Search for the cell housing the specified text and yield its [x, y] center coordinate. 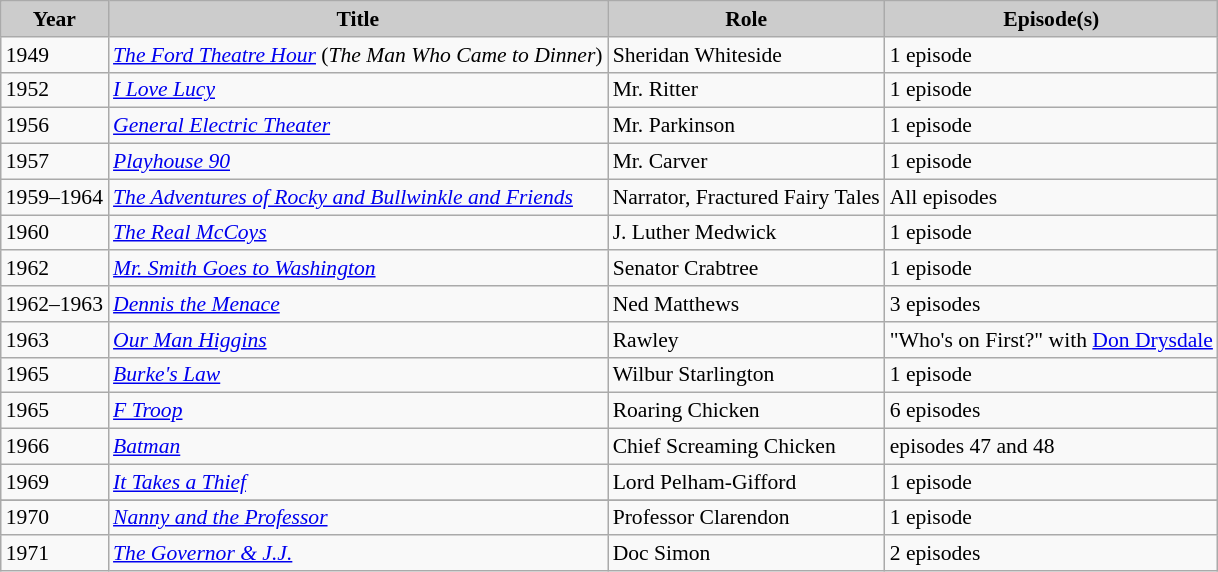
Rawley [746, 340]
1957 [54, 162]
Mr. Carver [746, 162]
Doc Simon [746, 554]
Dennis the Menace [358, 304]
2 episodes [1052, 554]
Roaring Chicken [746, 411]
Lord Pelham-Gifford [746, 482]
6 episodes [1052, 411]
3 episodes [1052, 304]
The Governor & J.J. [358, 554]
Role [746, 19]
General Electric Theater [358, 126]
1949 [54, 55]
Playhouse 90 [358, 162]
Chief Screaming Chicken [746, 447]
Professor Clarendon [746, 518]
Narrator, Fractured Fairy Tales [746, 197]
Nanny and the Professor [358, 518]
Sheridan Whiteside [746, 55]
The Ford Theatre Hour (The Man Who Came to Dinner) [358, 55]
J. Luther Medwick [746, 233]
I Love Lucy [358, 90]
F Troop [358, 411]
Batman [358, 447]
It Takes a Thief [358, 482]
All episodes [1052, 197]
Wilbur Starlington [746, 375]
Our Man Higgins [358, 340]
"Who's on First?" with Don Drysdale [1052, 340]
1969 [54, 482]
Title [358, 19]
1963 [54, 340]
episodes 47 and 48 [1052, 447]
Mr. Ritter [746, 90]
1960 [54, 233]
1971 [54, 554]
1962–1963 [54, 304]
The Adventures of Rocky and Bullwinkle and Friends [358, 197]
Episode(s) [1052, 19]
The Real McCoys [358, 233]
Senator Crabtree [746, 269]
1952 [54, 90]
1962 [54, 269]
Ned Matthews [746, 304]
1970 [54, 518]
Mr. Smith Goes to Washington [358, 269]
1956 [54, 126]
Burke's Law [358, 375]
Year [54, 19]
Mr. Parkinson [746, 126]
1966 [54, 447]
1959–1964 [54, 197]
